Search for the cell housing the specified text and yield its (x, y) center coordinate. 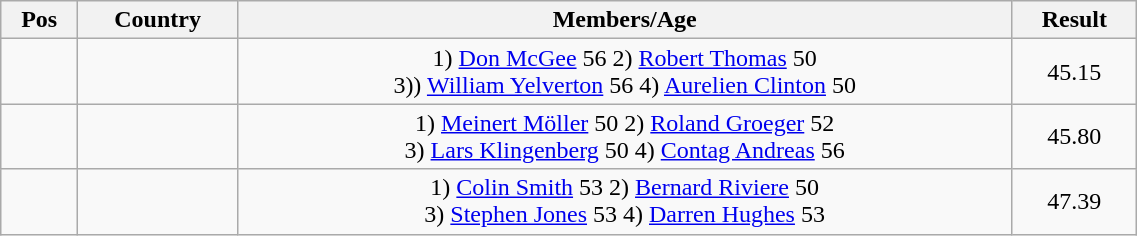
1) Colin Smith 53 2) Bernard Riviere 503) Stephen Jones 53 4) Darren Hughes 53 (624, 202)
47.39 (1074, 202)
Country (158, 20)
Result (1074, 20)
45.15 (1074, 72)
1) Don McGee 56 2) Robert Thomas 503)) William Yelverton 56 4) Aurelien Clinton 50 (624, 72)
Pos (40, 20)
45.80 (1074, 136)
1) Meinert Möller 50 2) Roland Groeger 523) Lars Klingenberg 50 4) Contag Andreas 56 (624, 136)
Members/Age (624, 20)
